Detect which cell encompasses the target text, then output its (x, y) center coordinate. 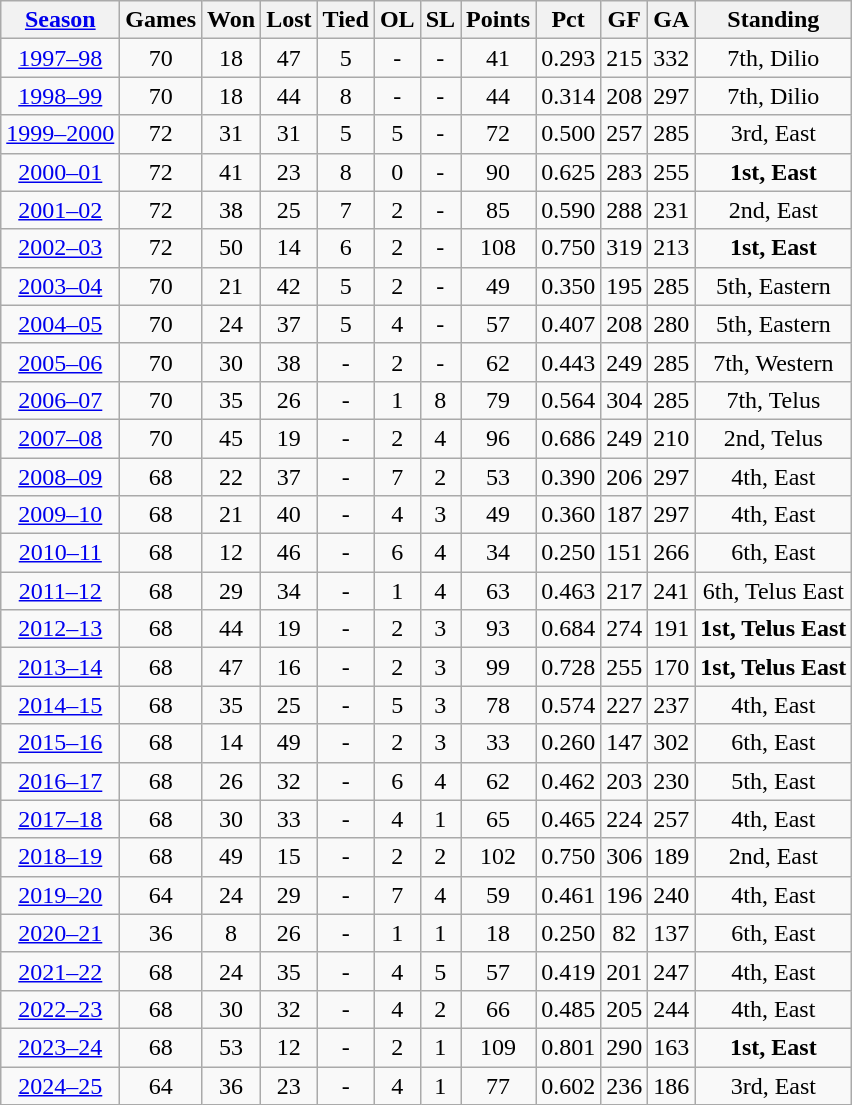
2021–22 (60, 971)
90 (498, 172)
2000–01 (60, 172)
151 (624, 553)
2001–02 (60, 210)
2014–15 (60, 705)
50 (232, 248)
2015–16 (60, 743)
1998–99 (60, 96)
288 (624, 210)
77 (498, 1085)
0.461 (568, 895)
0.500 (568, 134)
206 (624, 477)
0.350 (568, 286)
266 (672, 553)
2011–12 (60, 591)
2010–11 (60, 553)
170 (672, 667)
332 (672, 58)
79 (498, 400)
2007–08 (60, 438)
0.465 (568, 819)
5th, East (774, 781)
85 (498, 210)
2002–03 (60, 248)
215 (624, 58)
236 (624, 1085)
Pct (568, 20)
191 (672, 629)
2019–20 (60, 895)
240 (672, 895)
0 (397, 172)
7th, Telus (774, 400)
65 (498, 819)
205 (624, 1009)
82 (624, 933)
SL (440, 20)
0.801 (568, 1047)
59 (498, 895)
6th, Telus East (774, 591)
Standing (774, 20)
7th, Western (774, 362)
Points (498, 20)
304 (624, 400)
274 (624, 629)
187 (624, 515)
Tied (346, 20)
230 (672, 781)
2024–25 (60, 1085)
0.314 (568, 96)
2008–09 (60, 477)
0.260 (568, 743)
283 (624, 172)
0.463 (568, 591)
0.462 (568, 781)
227 (624, 705)
2012–13 (60, 629)
108 (498, 248)
0.684 (568, 629)
OL (397, 20)
241 (672, 591)
0.574 (568, 705)
63 (498, 591)
2018–19 (60, 857)
213 (672, 248)
2013–14 (60, 667)
99 (498, 667)
0.443 (568, 362)
201 (624, 971)
196 (624, 895)
217 (624, 591)
2nd, Telus (774, 438)
290 (624, 1047)
78 (498, 705)
163 (672, 1047)
237 (672, 705)
280 (672, 324)
231 (672, 210)
1997–98 (60, 58)
GF (624, 20)
0.686 (568, 438)
22 (232, 477)
0.360 (568, 515)
2022–23 (60, 1009)
224 (624, 819)
40 (289, 515)
0.407 (568, 324)
102 (498, 857)
42 (289, 286)
189 (672, 857)
319 (624, 248)
0.625 (568, 172)
2017–18 (60, 819)
2004–05 (60, 324)
0.602 (568, 1085)
45 (232, 438)
0.390 (568, 477)
0.564 (568, 400)
2023–24 (60, 1047)
Lost (289, 20)
203 (624, 781)
0.485 (568, 1009)
46 (289, 553)
210 (672, 438)
186 (672, 1085)
244 (672, 1009)
15 (289, 857)
302 (672, 743)
195 (624, 286)
96 (498, 438)
109 (498, 1047)
0.419 (568, 971)
2016–17 (60, 781)
2006–07 (60, 400)
66 (498, 1009)
306 (624, 857)
0.728 (568, 667)
0.293 (568, 58)
2020–21 (60, 933)
137 (672, 933)
Won (232, 20)
1999–2000 (60, 134)
Season (60, 20)
2005–06 (60, 362)
GA (672, 20)
247 (672, 971)
Games (161, 20)
2009–10 (60, 515)
93 (498, 629)
2003–04 (60, 286)
16 (289, 667)
0.590 (568, 210)
147 (624, 743)
